Detect which cell encompasses the target text, then output its [X, Y] center coordinate. 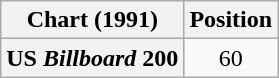
US Billboard 200 [92, 58]
Position [231, 20]
Chart (1991) [92, 20]
60 [231, 58]
